From the cell containing the given text, extract its center point as (x, y) coordinate. 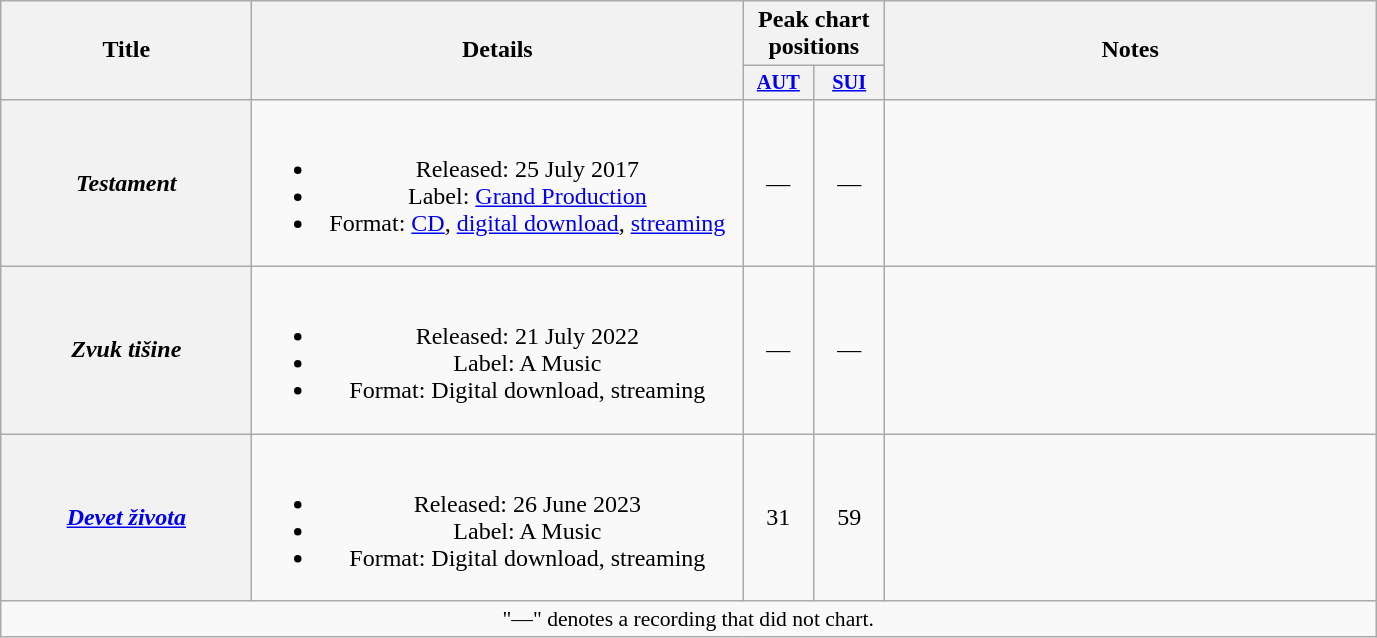
Notes (1130, 50)
Devet života (126, 518)
Released: 21 July 2022Label: A MusicFormat: Digital download, streaming (498, 350)
Released: 25 July 2017Label: Grand ProductionFormat: CD, digital download, streaming (498, 182)
Peak chart positions (814, 34)
"—" denotes a recording that did not chart. (688, 619)
Title (126, 50)
Released: 26 June 2023Label: A MusicFormat: Digital download, streaming (498, 518)
59 (850, 518)
SUI (850, 83)
Details (498, 50)
Testament (126, 182)
AUT (778, 83)
Zvuk tišine (126, 350)
31 (778, 518)
